For the text-containing cell, return its midpoint in [x, y] coordinate format. 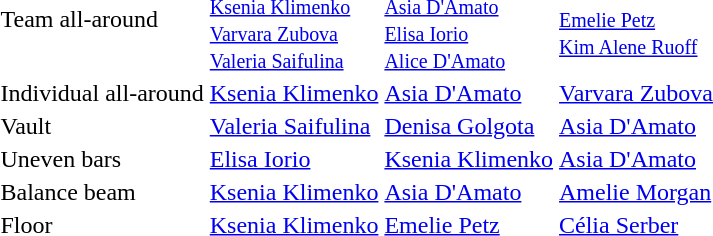
Denisa Golgota [469, 126]
Valeria Saifulina [294, 126]
Elisa Iorio [294, 159]
